Determine the [x, y] coordinate at the center of the cell enclosing the given text.  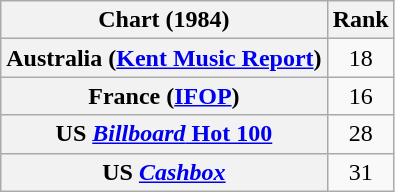
18 [360, 58]
France (IFOP) [164, 96]
US Cashbox [164, 172]
Rank [360, 20]
Australia (Kent Music Report) [164, 58]
28 [360, 134]
Chart (1984) [164, 20]
16 [360, 96]
31 [360, 172]
US Billboard Hot 100 [164, 134]
